From the cell containing the given text, extract its center point as (x, y) coordinate. 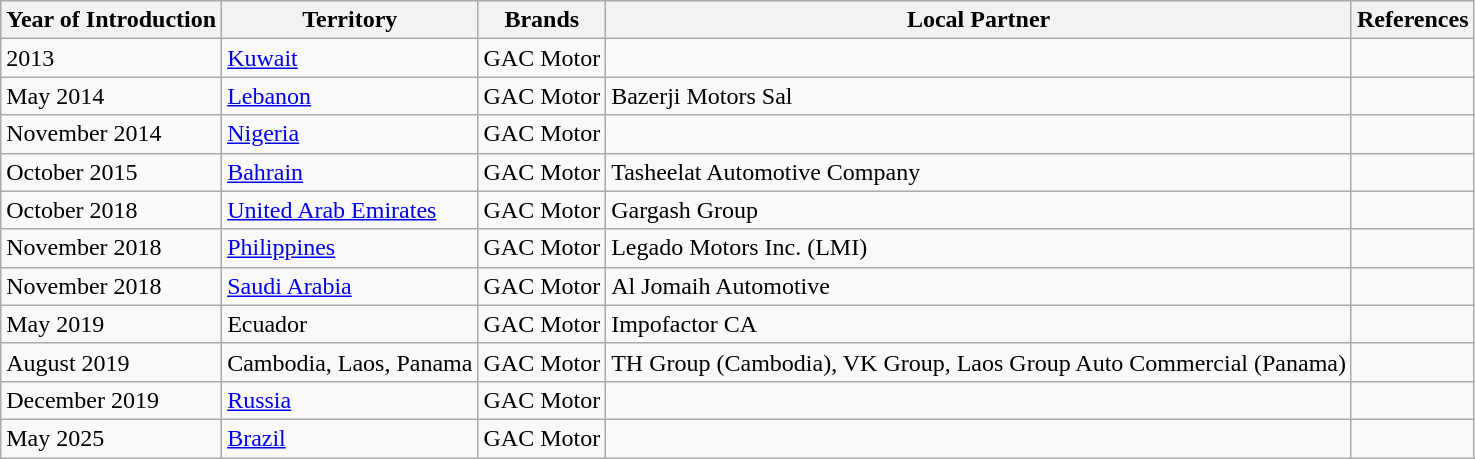
Nigeria (350, 134)
May 2025 (112, 438)
Territory (350, 20)
August 2019 (112, 362)
Ecuador (350, 324)
Bahrain (350, 172)
Tasheelat Automotive Company (979, 172)
Al Jomaih Automotive (979, 286)
May 2014 (112, 96)
Lebanon (350, 96)
References (1412, 20)
United Arab Emirates (350, 210)
October 2015 (112, 172)
Philippines (350, 248)
Saudi Arabia (350, 286)
Kuwait (350, 58)
Brands (542, 20)
Year of Introduction (112, 20)
Cambodia, Laos, Panama (350, 362)
TH Group (Cambodia), VK Group, Laos Group Auto Commercial (Panama) (979, 362)
October 2018 (112, 210)
May 2019 (112, 324)
2013 (112, 58)
Impofactor CA (979, 324)
November 2014 (112, 134)
Brazil (350, 438)
Local Partner (979, 20)
Bazerji Motors Sal (979, 96)
Gargash Group (979, 210)
Legado Motors Inc. (LMI) (979, 248)
Russia (350, 400)
December 2019 (112, 400)
